From the cell containing the given text, extract its center point as [x, y] coordinate. 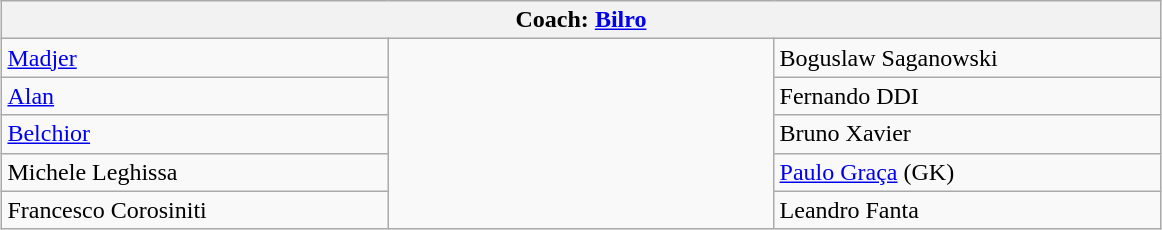
Madjer [195, 58]
Alan [195, 96]
Belchior [195, 134]
Michele Leghissa [195, 172]
Boguslaw Saganowski [967, 58]
Paulo Graça (GK) [967, 172]
Fernando DDI [967, 96]
Francesco Corosiniti [195, 210]
Bruno Xavier [967, 134]
Coach: Bilro [581, 20]
Leandro Fanta [967, 210]
